Identify which cell holds the provided text, then report its (x, y) central coordinate. 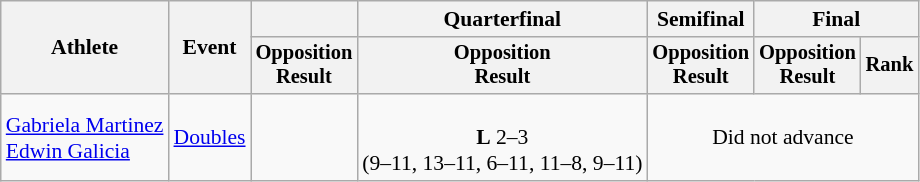
L 2–3(9–11, 13–11, 6–11, 11–8, 9–11) (502, 138)
Event (209, 48)
Quarterfinal (502, 19)
Rank (890, 66)
Did not advance (782, 138)
Semifinal (700, 19)
Doubles (209, 138)
Gabriela MartinezEdwin Galicia (85, 138)
Athlete (85, 48)
Final (836, 19)
